Output the (x, y) coordinate of the center of the cell containing the given text.  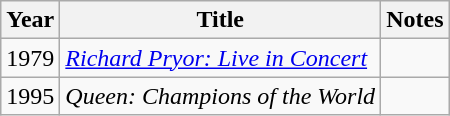
Richard Pryor: Live in Concert (220, 58)
Year (30, 20)
1995 (30, 96)
Notes (415, 20)
Title (220, 20)
1979 (30, 58)
Queen: Champions of the World (220, 96)
